Detect which cell encompasses the target text, then output its [x, y] center coordinate. 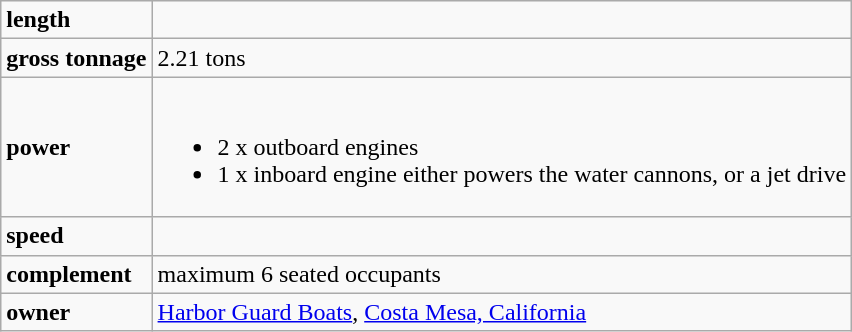
power [76, 147]
owner [76, 312]
gross tonnage [76, 58]
length [76, 20]
Harbor Guard Boats, Costa Mesa, California [502, 312]
2 x outboard engines1 x inboard engine either powers the water cannons, or a jet drive [502, 147]
2.21 tons [502, 58]
maximum 6 seated occupants [502, 274]
complement [76, 274]
speed [76, 236]
